Provide the (x, y) coordinate of the cell's center where the given text is located.  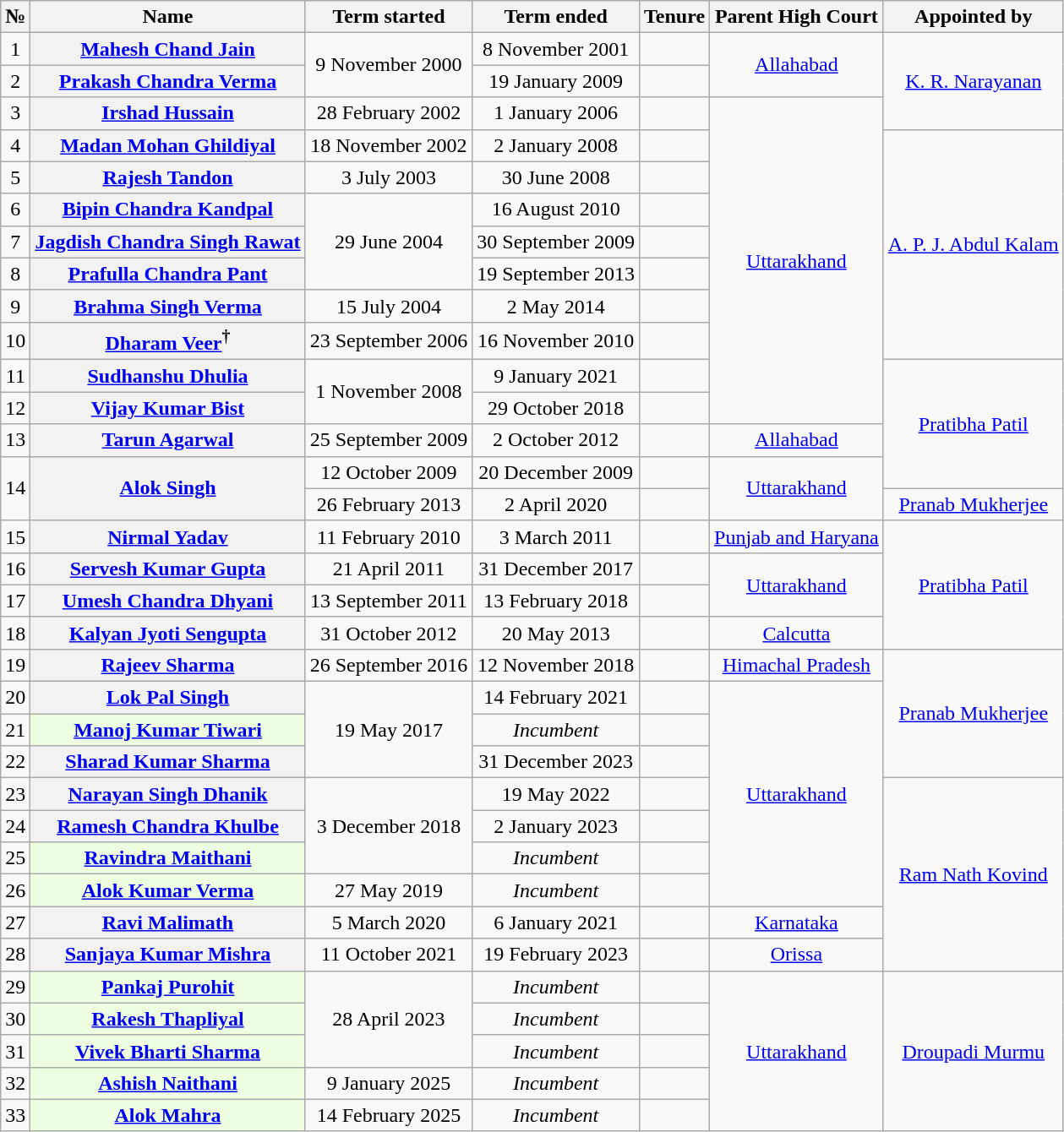
Madan Mohan Ghildiyal (167, 145)
Rakesh Thapliyal (167, 1019)
30 September 2009 (556, 242)
2 January 2023 (556, 826)
23 September 2006 (389, 341)
A. P. J. Abdul Kalam (974, 245)
Jagdish Chandra Singh Rawat (167, 242)
13 February 2018 (556, 601)
14 (15, 488)
9 January 2021 (556, 376)
Term ended (556, 17)
Tenure (674, 17)
13 (15, 440)
Brahma Singh Verma (167, 306)
19 September 2013 (556, 274)
Alok Singh (167, 488)
26 February 2013 (389, 504)
31 October 2012 (389, 633)
5 March 2020 (389, 922)
11 February 2010 (389, 536)
Calcutta (797, 633)
Punjab and Haryana (797, 536)
18 November 2002 (389, 145)
13 September 2011 (389, 601)
Alok Mahra (167, 1115)
9 (15, 306)
12 (15, 408)
Vivek Bharti Sharma (167, 1051)
Kalyan Jyoti Sengupta (167, 633)
18 (15, 633)
3 December 2018 (389, 826)
Himachal Pradesh (797, 665)
1 January 2006 (556, 113)
31 December 2023 (556, 762)
Bipin Chandra Kandpal (167, 210)
Vijay Kumar Bist (167, 408)
6 (15, 210)
Name (167, 17)
Dharam Veer† (167, 341)
Ravindra Maithani (167, 858)
29 October 2018 (556, 408)
11 October 2021 (389, 955)
9 January 2025 (389, 1083)
9 November 2000 (389, 65)
27 (15, 922)
15 (15, 536)
28 February 2002 (389, 113)
3 July 2003 (389, 177)
Alok Kumar Verma (167, 890)
Prafulla Chandra Pant (167, 274)
28 April 2023 (389, 1019)
20 December 2009 (556, 472)
31 (15, 1051)
32 (15, 1083)
2 January 2008 (556, 145)
14 February 2021 (556, 698)
Servesh Kumar Gupta (167, 569)
19 February 2023 (556, 955)
21 April 2011 (389, 569)
2 (15, 81)
26 (15, 890)
3 March 2011 (556, 536)
29 (15, 987)
25 (15, 858)
20 (15, 698)
Orissa (797, 955)
Mahesh Chand Jain (167, 49)
30 June 2008 (556, 177)
19 January 2009 (556, 81)
Nirmal Yadav (167, 536)
19 (15, 665)
10 (15, 341)
Umesh Chandra Dhyani (167, 601)
23 (15, 794)
27 May 2019 (389, 890)
2 April 2020 (556, 504)
2 October 2012 (556, 440)
16 November 2010 (556, 341)
K. R. Narayanan (974, 81)
Ravi Malimath (167, 922)
Prakash Chandra Verma (167, 81)
26 September 2016 (389, 665)
16 August 2010 (556, 210)
8 (15, 274)
Lok Pal Singh (167, 698)
22 (15, 762)
11 (15, 376)
5 (15, 177)
Ram Nath Kovind (974, 874)
Irshad Hussain (167, 113)
1 (15, 49)
17 (15, 601)
Karnataka (797, 922)
Narayan Singh Dhanik (167, 794)
Sanjaya Kumar Mishra (167, 955)
33 (15, 1115)
№ (15, 17)
2 May 2014 (556, 306)
3 (15, 113)
15 July 2004 (389, 306)
25 September 2009 (389, 440)
Sharad Kumar Sharma (167, 762)
8 November 2001 (556, 49)
31 December 2017 (556, 569)
1 November 2008 (389, 392)
6 January 2021 (556, 922)
Appointed by (974, 17)
21 (15, 730)
Term started (389, 17)
24 (15, 826)
29 June 2004 (389, 242)
19 May 2017 (389, 730)
20 May 2013 (556, 633)
16 (15, 569)
Pankaj Purohit (167, 987)
12 November 2018 (556, 665)
Sudhanshu Dhulia (167, 376)
12 October 2009 (389, 472)
Tarun Agarwal (167, 440)
30 (15, 1019)
Rajeev Sharma (167, 665)
Ashish Naithani (167, 1083)
Ramesh Chandra Khulbe (167, 826)
7 (15, 242)
19 May 2022 (556, 794)
Parent High Court (797, 17)
Rajesh Tandon (167, 177)
14 February 2025 (389, 1115)
Droupadi Murmu (974, 1051)
4 (15, 145)
28 (15, 955)
Manoj Kumar Tiwari (167, 730)
